Scan for the cell matching the given text and deliver its (X, Y) coordinate at center. 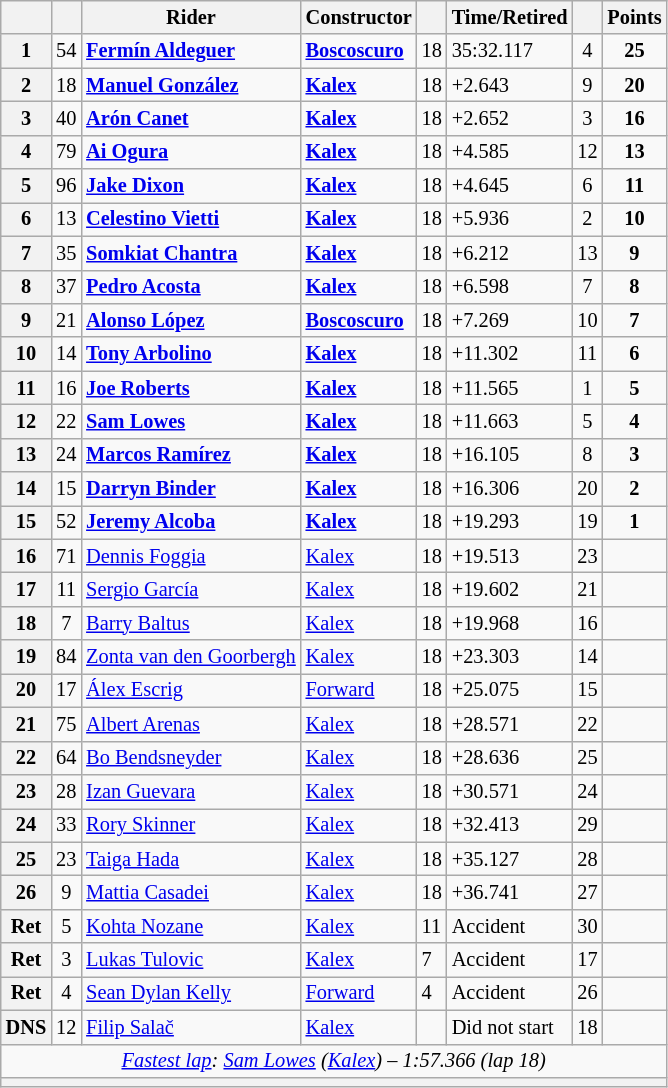
Mattia Casadei (190, 892)
35:32.117 (510, 51)
Fermín Aldeguer (190, 51)
Taiga Hada (190, 859)
+36.741 (510, 892)
Alonso López (190, 320)
+11.302 (510, 354)
Jake Dixon (190, 186)
+2.643 (510, 85)
Rory Skinner (190, 825)
96 (66, 186)
Álex Escrig (190, 690)
Points (634, 17)
33 (66, 825)
+19.968 (510, 623)
+32.413 (510, 825)
Lukas Tulovic (190, 960)
Filip Salač (190, 1027)
Dennis Foggia (190, 556)
Zonta van den Goorbergh (190, 657)
37 (66, 287)
+19.602 (510, 589)
+6.598 (510, 287)
+25.075 (510, 690)
Sam Lowes (190, 421)
Somkiat Chantra (190, 253)
27 (587, 892)
64 (66, 758)
Arón Canet (190, 118)
Izan Guevara (190, 791)
+4.585 (510, 152)
Albert Arenas (190, 724)
+2.652 (510, 118)
+11.663 (510, 421)
71 (66, 556)
75 (66, 724)
+23.303 (510, 657)
+4.645 (510, 186)
Bo Bendsneyder (190, 758)
84 (66, 657)
Celestino Vietti (190, 219)
Ai Ogura (190, 152)
Fastest lap: Sam Lowes (Kalex) – 1:57.366 (lap 18) (334, 1061)
30 (587, 926)
+19.293 (510, 522)
Did not start (510, 1027)
35 (66, 253)
DNS (26, 1027)
+11.565 (510, 388)
+16.105 (510, 455)
+6.212 (510, 253)
Pedro Acosta (190, 287)
79 (66, 152)
+16.306 (510, 489)
Time/Retired (510, 17)
Barry Baltus (190, 623)
+30.571 (510, 791)
Sergio García (190, 589)
+7.269 (510, 320)
Rider (190, 17)
Tony Arbolino (190, 354)
+28.571 (510, 724)
Darryn Binder (190, 489)
54 (66, 51)
Joe Roberts (190, 388)
40 (66, 118)
+19.513 (510, 556)
Sean Dylan Kelly (190, 993)
+5.936 (510, 219)
Constructor (359, 17)
+35.127 (510, 859)
52 (66, 522)
Kohta Nozane (190, 926)
Marcos Ramírez (190, 455)
29 (587, 825)
Jeremy Alcoba (190, 522)
Manuel González (190, 85)
+28.636 (510, 758)
